Detect which cell encompasses the target text, then output its [x, y] center coordinate. 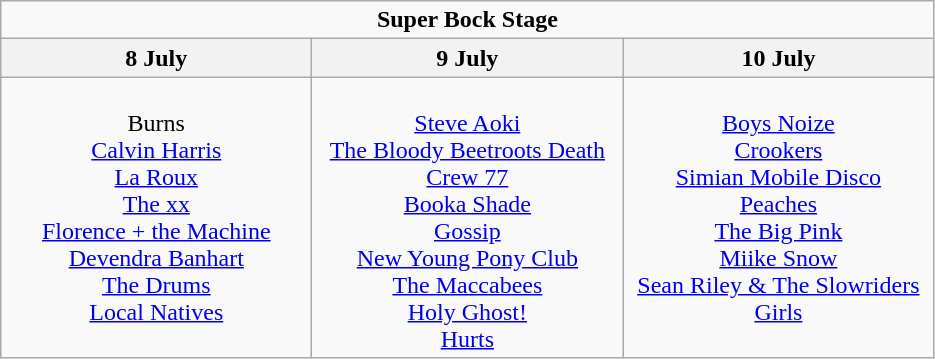
8 July [156, 58]
Steve AokiThe Bloody Beetroots Death Crew 77Booka ShadeGossipNew Young Pony ClubThe MaccabeesHoly Ghost!Hurts [468, 218]
10 July [778, 58]
Super Bock Stage [468, 20]
Boys NoizeCrookersSimian Mobile DiscoPeachesThe Big PinkMiike SnowSean Riley & The SlowridersGirls [778, 218]
9 July [468, 58]
BurnsCalvin HarrisLa RouxThe xxFlorence + the MachineDevendra BanhartThe DrumsLocal Natives [156, 218]
